Extract the (X, Y) coordinate from the center of the cell holding the provided text.  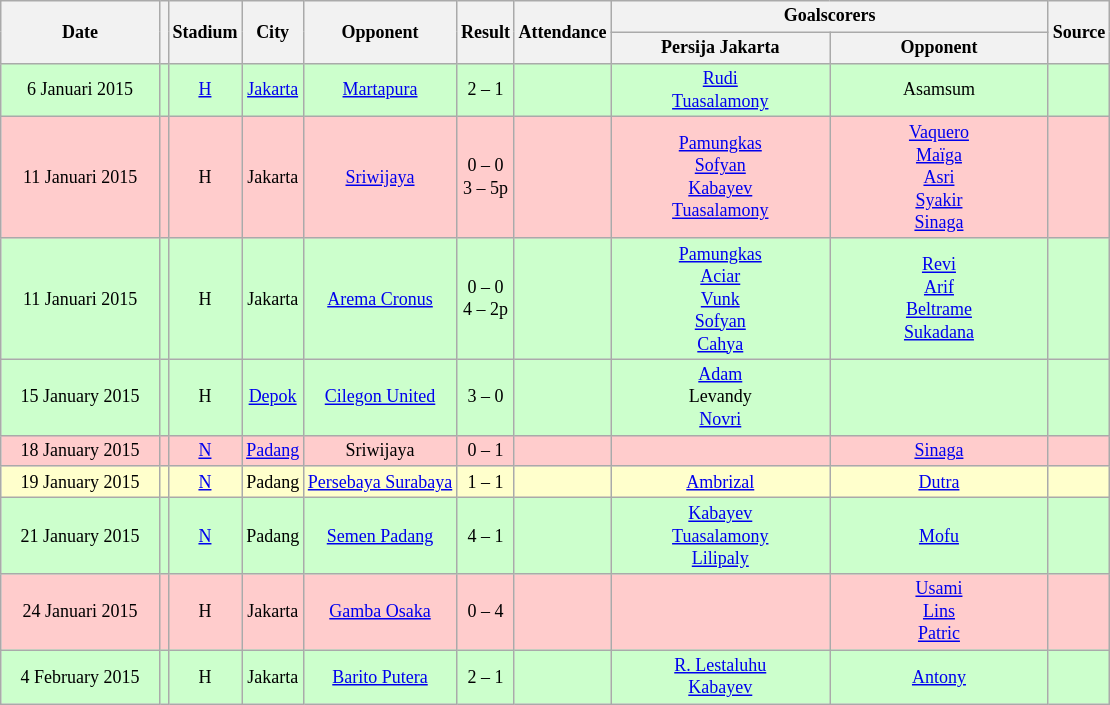
Mofu (940, 536)
Adam Levandy Novri (720, 397)
24 Januari 2015 (80, 612)
Antony (940, 677)
Kabayev Tuasalamony Lilipaly (720, 536)
Vaquero Maïga Asri Syakir Sinaga (940, 178)
0 – 04 – 2p (486, 298)
Gamba Osaka (380, 612)
Pamungkas Sofyan Kabayev Tuasalamony (720, 178)
Persija Jakarta (720, 48)
6 Januari 2015 (80, 90)
Source (1078, 32)
Arema Cronus (380, 298)
Semen Padang (380, 536)
4 February 2015 (80, 677)
3 – 0 (486, 397)
4 – 1 (486, 536)
Rudi Tuasalamony (720, 90)
Stadium (205, 32)
1 – 1 (486, 482)
Attendance (562, 32)
Revi Arif Beltrame Sukadana (940, 298)
15 January 2015 (80, 397)
Date (80, 32)
Result (486, 32)
Cilegon United (380, 397)
Asamsum (940, 90)
R. Lestaluhu Kabayev (720, 677)
Barito Putera (380, 677)
Sinaga (940, 450)
Usami Lins Patric (940, 612)
City (273, 32)
Martapura (380, 90)
Pamungkas Aciar Vunk Sofyan Cahya (720, 298)
Dutra (940, 482)
0 – 03 – 5p (486, 178)
0 – 1 (486, 450)
Goalscorers (830, 16)
18 January 2015 (80, 450)
Persebaya Surabaya (380, 482)
Ambrizal (720, 482)
Depok (273, 397)
19 January 2015 (80, 482)
0 – 4 (486, 612)
21 January 2015 (80, 536)
